Capture the cell that displays the provided text and extract its [x, y] central coordinate. 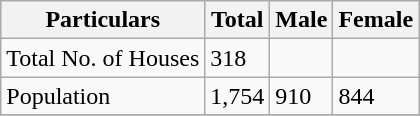
Population [103, 96]
1,754 [238, 96]
910 [302, 96]
Total No. of Houses [103, 58]
Male [302, 20]
844 [376, 96]
Particulars [103, 20]
Female [376, 20]
Total [238, 20]
318 [238, 58]
